Scan for the cell matching the given text and deliver its (x, y) coordinate at center. 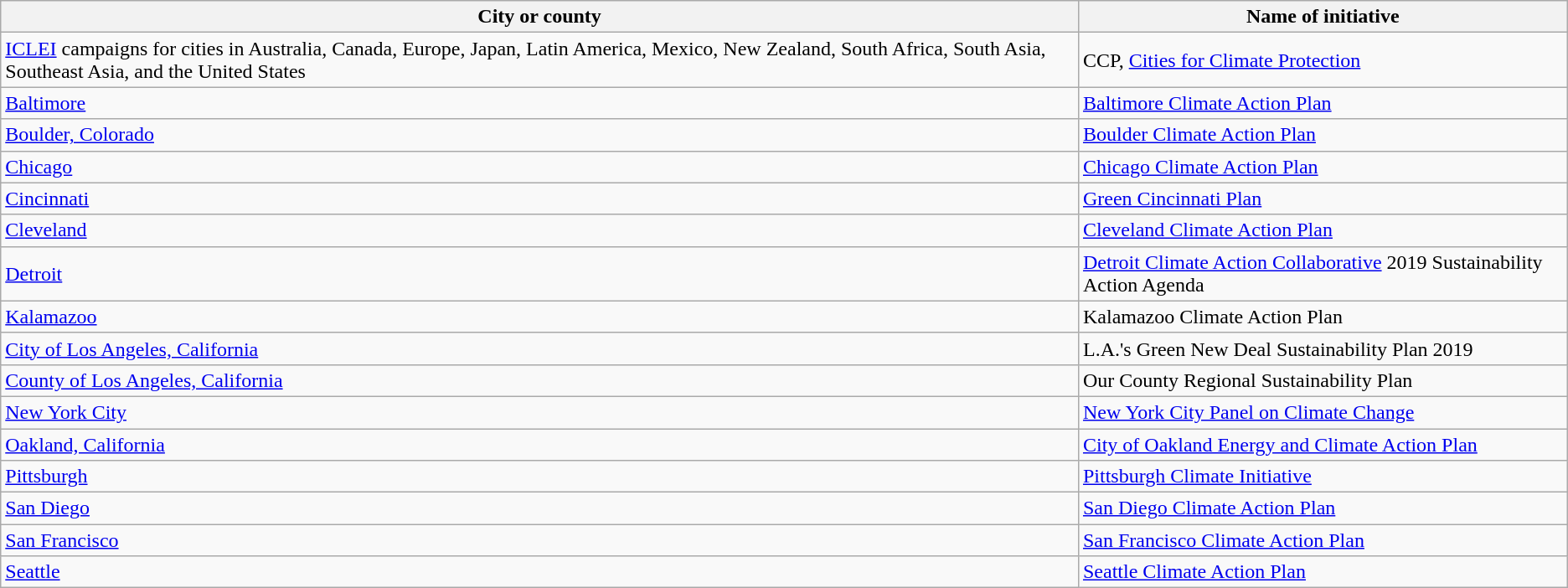
City or county (539, 17)
San Francisco (539, 540)
New York City (539, 412)
Detroit (539, 273)
Boulder Climate Action Plan (1323, 135)
San Francisco Climate Action Plan (1323, 540)
City of Los Angeles, California (539, 348)
Seattle (539, 572)
San Diego (539, 508)
San Diego Climate Action Plan (1323, 508)
Cincinnati (539, 199)
Cleveland Climate Action Plan (1323, 230)
Detroit Climate Action Collaborative 2019 Sustainability Action Agenda (1323, 273)
Name of initiative (1323, 17)
City of Oakland Energy and Climate Action Plan (1323, 445)
Our County Regional Sustainability Plan (1323, 380)
CCP, Cities for Climate Protection (1323, 60)
Pittsburgh (539, 477)
County of Los Angeles, California (539, 380)
L.A.'s Green New Deal Sustainability Plan 2019 (1323, 348)
Chicago (539, 167)
Boulder, Colorado (539, 135)
Oakland, California (539, 445)
Cleveland (539, 230)
Chicago Climate Action Plan (1323, 167)
Green Cincinnati Plan (1323, 199)
Pittsburgh Climate Initiative (1323, 477)
Kalamazoo Climate Action Plan (1323, 317)
New York City Panel on Climate Change (1323, 412)
Baltimore Climate Action Plan (1323, 103)
Kalamazoo (539, 317)
Seattle Climate Action Plan (1323, 572)
Baltimore (539, 103)
